Identify which cell holds the provided text, then report its (x, y) central coordinate. 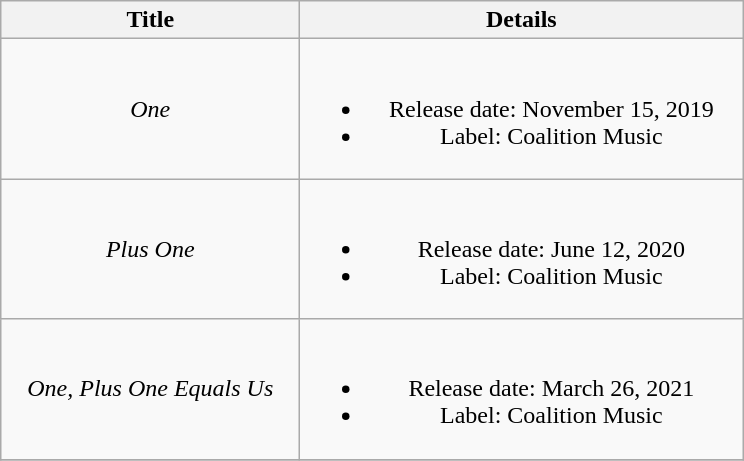
One, Plus One Equals Us (150, 389)
Details (522, 20)
Release date: June 12, 2020Label: Coalition Music (522, 249)
One (150, 109)
Release date: March 26, 2021Label: Coalition Music (522, 389)
Plus One (150, 249)
Release date: November 15, 2019Label: Coalition Music (522, 109)
Title (150, 20)
